From the cell containing the given text, extract its center point as (x, y) coordinate. 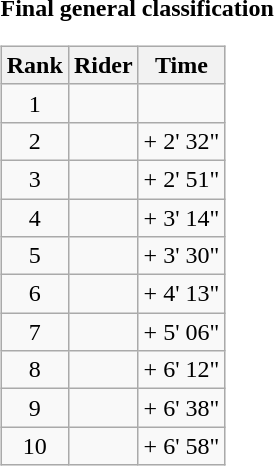
+ 3' 30" (182, 256)
+ 3' 14" (182, 217)
+ 5' 06" (182, 332)
+ 6' 58" (182, 446)
+ 6' 12" (182, 370)
5 (34, 256)
+ 4' 13" (182, 294)
+ 6' 38" (182, 408)
Time (182, 65)
6 (34, 294)
+ 2' 51" (182, 179)
8 (34, 370)
4 (34, 217)
+ 2' 32" (182, 141)
9 (34, 408)
3 (34, 179)
7 (34, 332)
2 (34, 141)
1 (34, 103)
Rank (34, 65)
Rider (103, 65)
10 (34, 446)
